Pinpoint the cell where the given text exists, returning its [X, Y] midpoint coordinate. 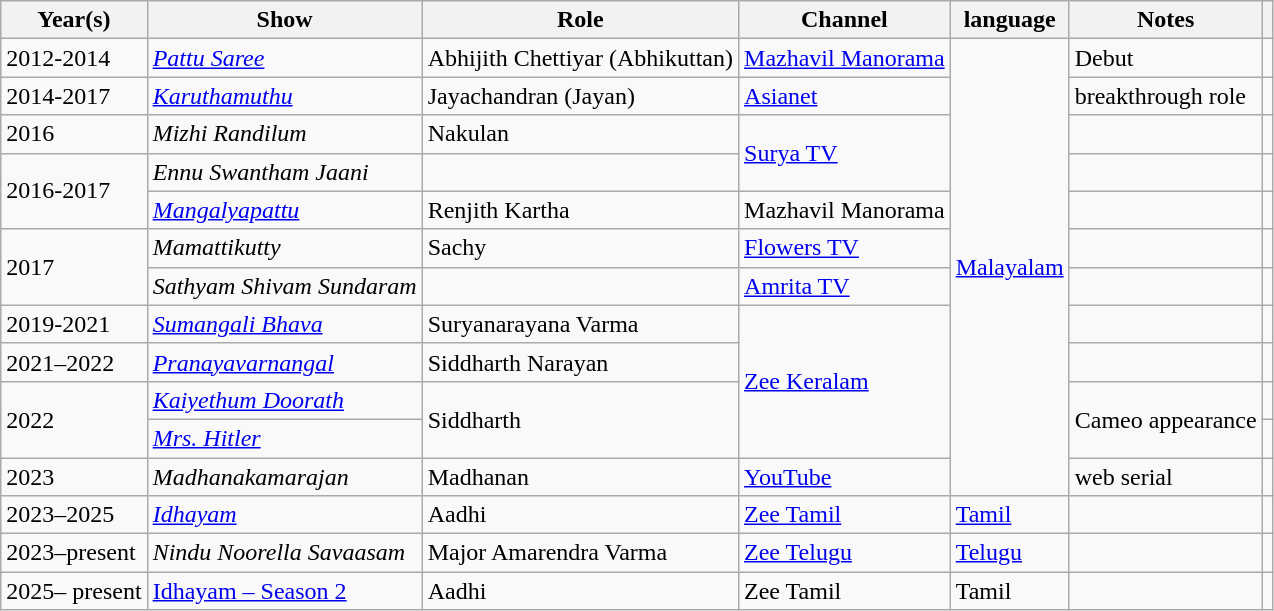
Role [580, 20]
2025– present [74, 591]
Siddharth Narayan [580, 362]
Cameo appearance [1166, 419]
Sumangali Bhava [284, 324]
Mangalyapattu [284, 210]
2016-2017 [74, 191]
2012-2014 [74, 58]
2022 [74, 419]
Zee Telugu [845, 553]
Zee Keralam [845, 381]
Sathyam Shivam Sundaram [284, 286]
Jayachandran (Jayan) [580, 96]
Mizhi Randilum [284, 134]
Madhanan [580, 477]
Sachy [580, 248]
language [1010, 20]
Karuthamuthu [284, 96]
Major Amarendra Varma [580, 553]
2017 [74, 267]
Flowers TV [845, 248]
Channel [845, 20]
Malayalam [1010, 268]
2023–2025 [74, 515]
Mamattikutty [284, 248]
Amrita TV [845, 286]
Idhayam [284, 515]
2019-2021 [74, 324]
Renjith Kartha [580, 210]
Asianet [845, 96]
Siddharth [580, 419]
Telugu [1010, 553]
2023 [74, 477]
Pattu Saree [284, 58]
Idhayam – Season 2 [284, 591]
2014-2017 [74, 96]
Ennu Swantham Jaani [284, 172]
Nakulan [580, 134]
web serial [1166, 477]
Show [284, 20]
breakthrough role [1166, 96]
2021–2022 [74, 362]
Notes [1166, 20]
2023–present [74, 553]
Surya TV [845, 153]
Year(s) [74, 20]
Nindu Noorella Savaasam [284, 553]
Mrs. Hitler [284, 438]
Madhanakamarajan [284, 477]
2016 [74, 134]
YouTube [845, 477]
Pranayavarnangal [284, 362]
Kaiyethum Doorath [284, 400]
Abhijith Chettiyar (Abhikuttan) [580, 58]
Debut [1166, 58]
Suryanarayana Varma [580, 324]
